Capture the cell that displays the provided text and extract its (x, y) central coordinate. 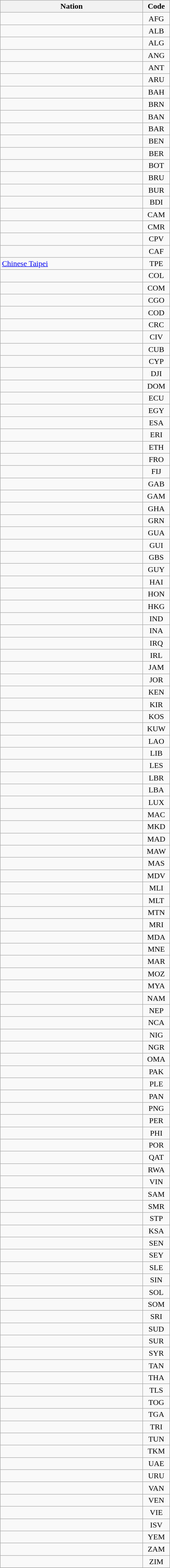
LBA (156, 790)
BAR (156, 129)
PAN (156, 1096)
GUY (156, 570)
BUR (156, 190)
SOL (156, 1292)
IRQ (156, 643)
RWA (156, 1170)
KUW (156, 729)
MOZ (156, 974)
SMR (156, 1206)
MLI (156, 888)
ALG (156, 43)
IND (156, 619)
ERI (156, 435)
VAN (156, 1488)
NIG (156, 1035)
CIV (156, 337)
PAK (156, 1072)
VIE (156, 1512)
ECU (156, 398)
LAO (156, 741)
POR (156, 1145)
ANT (156, 68)
VEN (156, 1500)
KSA (156, 1231)
SEN (156, 1243)
ETH (156, 447)
GUI (156, 545)
SLE (156, 1268)
MNE (156, 949)
GAM (156, 496)
TRI (156, 1427)
PER (156, 1121)
ANG (156, 55)
SIN (156, 1280)
SUR (156, 1341)
QAT (156, 1158)
CYP (156, 362)
LIB (156, 753)
TPE (156, 263)
ARU (156, 80)
MKD (156, 827)
SOM (156, 1304)
CAM (156, 215)
SUD (156, 1329)
BRU (156, 178)
HKG (156, 606)
BAH (156, 92)
PLE (156, 1084)
NEP (156, 1010)
BRN (156, 104)
MAD (156, 839)
MDA (156, 937)
BER (156, 153)
JOR (156, 680)
TGA (156, 1415)
NGR (156, 1047)
THA (156, 1378)
GBS (156, 558)
HAI (156, 582)
COD (156, 312)
ALB (156, 31)
EGY (156, 410)
KIR (156, 704)
Nation (71, 6)
FRO (156, 459)
MAC (156, 815)
ZAM (156, 1549)
MAR (156, 962)
HON (156, 594)
LUX (156, 802)
ISV (156, 1525)
CUB (156, 349)
GUA (156, 533)
MAW (156, 851)
MLT (156, 900)
BAN (156, 116)
CMR (156, 227)
MDV (156, 876)
PHI (156, 1133)
LBR (156, 778)
CGO (156, 300)
IRL (156, 655)
JAM (156, 668)
CAF (156, 251)
KOS (156, 716)
Chinese Taipei (71, 263)
GAB (156, 484)
MTN (156, 912)
MRI (156, 925)
TKM (156, 1451)
ESA (156, 423)
DJI (156, 374)
INA (156, 631)
BDI (156, 202)
GHA (156, 508)
Code (156, 6)
SRI (156, 1316)
NCA (156, 1023)
CPV (156, 239)
VIN (156, 1182)
AFG (156, 19)
URU (156, 1476)
COM (156, 288)
UAE (156, 1463)
MYA (156, 986)
CRC (156, 325)
SEY (156, 1255)
OMA (156, 1059)
TOG (156, 1402)
LES (156, 766)
FIJ (156, 472)
GRN (156, 521)
TUN (156, 1439)
BEN (156, 141)
SAM (156, 1194)
SYR (156, 1353)
NAM (156, 998)
COL (156, 276)
TLS (156, 1390)
TAN (156, 1366)
STP (156, 1219)
KEN (156, 692)
BOT (156, 166)
DOM (156, 386)
YEM (156, 1537)
PNG (156, 1108)
ZIM (156, 1562)
MAS (156, 863)
